Provide the (x, y) coordinate of the cell's center where the given text is located.  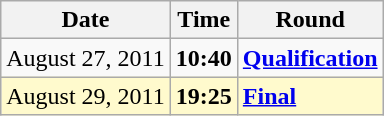
10:40 (204, 58)
Final (310, 96)
Qualification (310, 58)
Date (86, 20)
19:25 (204, 96)
Round (310, 20)
August 29, 2011 (86, 96)
Time (204, 20)
August 27, 2011 (86, 58)
